Capture the cell that displays the provided text and extract its (X, Y) central coordinate. 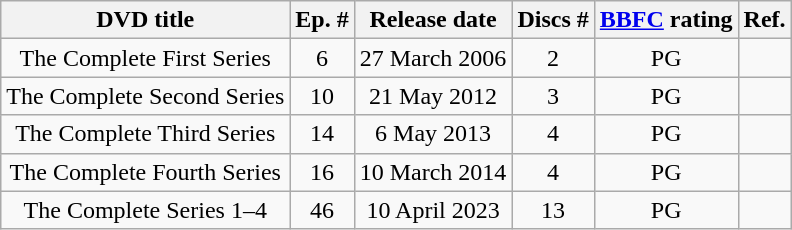
6 (322, 58)
Ref. (764, 20)
The Complete Fourth Series (146, 172)
6 May 2013 (433, 134)
16 (322, 172)
Ep. # (322, 20)
The Complete First Series (146, 58)
The Complete Series 1–4 (146, 210)
DVD title (146, 20)
Release date (433, 20)
10 (322, 96)
3 (553, 96)
10 March 2014 (433, 172)
BBFC rating (666, 20)
Discs # (553, 20)
21 May 2012 (433, 96)
10 April 2023 (433, 210)
2 (553, 58)
27 March 2006 (433, 58)
The Complete Third Series (146, 134)
46 (322, 210)
13 (553, 210)
14 (322, 134)
The Complete Second Series (146, 96)
